Provide the [x, y] coordinate of the cell's center where the given text is located.  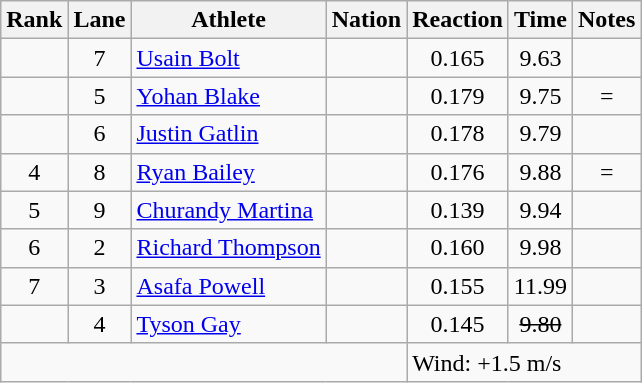
Churandy Martina [228, 210]
Athlete [228, 20]
0.165 [458, 58]
Justin Gatlin [228, 134]
0.179 [458, 96]
0.160 [458, 248]
0.176 [458, 172]
Asafa Powell [228, 286]
11.99 [540, 286]
0.139 [458, 210]
Wind: +1.5 m/s [524, 362]
Lane [100, 20]
0.178 [458, 134]
Yohan Blake [228, 96]
9.80 [540, 324]
Tyson Gay [228, 324]
3 [100, 286]
9 [100, 210]
Ryan Bailey [228, 172]
9.75 [540, 96]
8 [100, 172]
Usain Bolt [228, 58]
9.79 [540, 134]
9.63 [540, 58]
Time [540, 20]
Richard Thompson [228, 248]
0.145 [458, 324]
Notes [607, 20]
0.155 [458, 286]
2 [100, 248]
9.98 [540, 248]
Rank [34, 20]
9.88 [540, 172]
9.94 [540, 210]
Nation [366, 20]
Reaction [458, 20]
